Find where the given text appears and provide that cell's center as [x, y] coordinate. 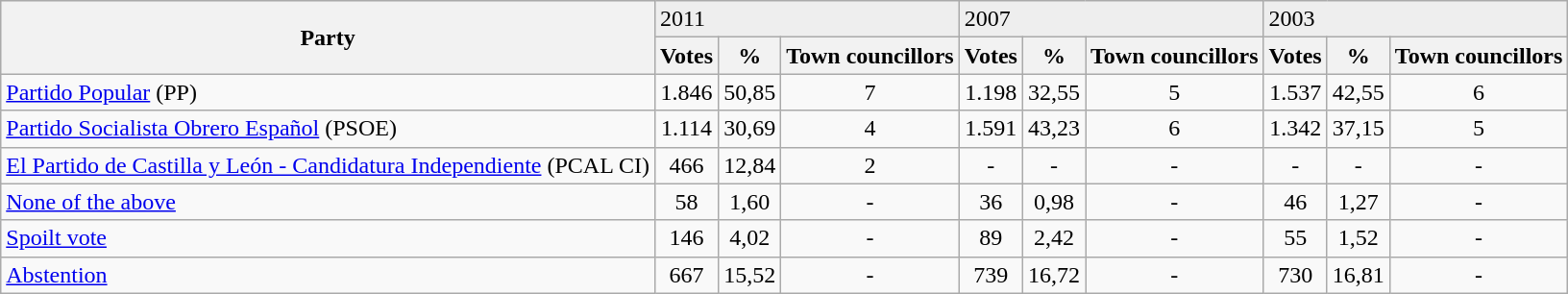
1.342 [1295, 129]
16,72 [1053, 275]
2 [870, 165]
1.591 [991, 129]
El Partido de Castilla y León - Candidatura Independiente (PCAL CI) [329, 165]
739 [991, 275]
12,84 [749, 165]
43,23 [1053, 129]
37,15 [1359, 129]
89 [991, 238]
4,02 [749, 238]
2003 [1416, 19]
46 [1295, 202]
4 [870, 129]
1.198 [991, 92]
0,98 [1053, 202]
2,42 [1053, 238]
None of the above [329, 202]
730 [1295, 275]
7 [870, 92]
Partido Socialista Obrero Español (PSOE) [329, 129]
1,52 [1359, 238]
30,69 [749, 129]
Partido Popular (PP) [329, 92]
58 [686, 202]
36 [991, 202]
2007 [1111, 19]
Abstention [329, 275]
32,55 [1053, 92]
1.846 [686, 92]
667 [686, 275]
50,85 [749, 92]
1.114 [686, 129]
1,27 [1359, 202]
Party [329, 37]
42,55 [1359, 92]
2011 [807, 19]
Spoilt vote [329, 238]
466 [686, 165]
15,52 [749, 275]
1,60 [749, 202]
1.537 [1295, 92]
146 [686, 238]
16,81 [1359, 275]
55 [1295, 238]
